For the text-containing cell, return its midpoint in (X, Y) coordinate format. 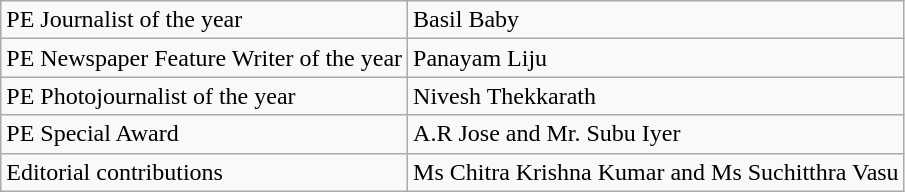
PE Newspaper Feature Writer of the year (204, 58)
A.R Jose and Mr. Subu Iyer (656, 134)
Ms Chitra Krishna Kumar and Ms Suchitthra Vasu (656, 172)
Nivesh Thekkarath (656, 96)
Basil Baby (656, 20)
Editorial contributions (204, 172)
PE Photojournalist of the year (204, 96)
PE Special Award (204, 134)
PE Journalist of the year (204, 20)
Panayam Liju (656, 58)
